Identify which cell holds the provided text, then report its [x, y] central coordinate. 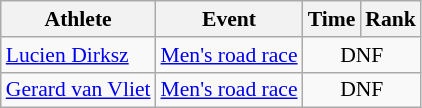
Rank [390, 19]
Athlete [78, 19]
Event [230, 19]
Gerard van Vliet [78, 90]
Lucien Dirksz [78, 55]
Time [332, 19]
